Capture the cell that displays the provided text and extract its (X, Y) central coordinate. 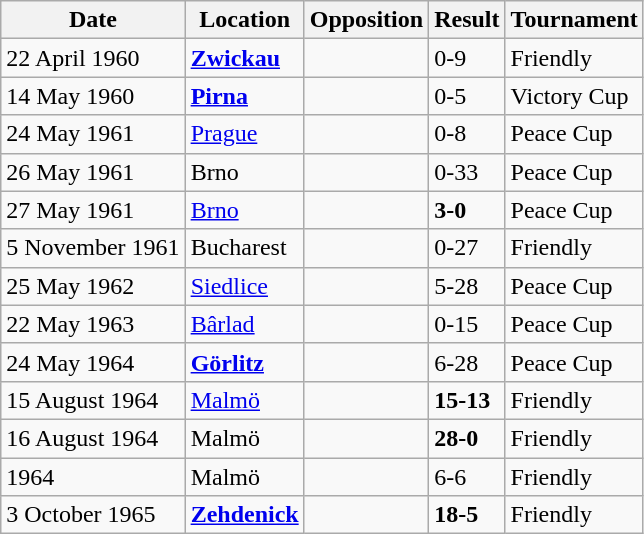
24 May 1964 (93, 362)
6-6 (467, 477)
Siedlice (244, 286)
Prague (244, 134)
5 November 1961 (93, 248)
0-33 (467, 172)
22 May 1963 (93, 324)
Opposition (366, 20)
27 May 1961 (93, 210)
24 May 1961 (93, 134)
Bârlad (244, 324)
28-0 (467, 438)
0-9 (467, 58)
0-15 (467, 324)
Victory Cup (574, 96)
25 May 1962 (93, 286)
5-28 (467, 286)
15 August 1964 (93, 400)
Pirna (244, 96)
0-8 (467, 134)
3-0 (467, 210)
16 August 1964 (93, 438)
15-13 (467, 400)
26 May 1961 (93, 172)
Zehdenick (244, 515)
Görlitz (244, 362)
0-5 (467, 96)
0-27 (467, 248)
14 May 1960 (93, 96)
3 October 1965 (93, 515)
6-28 (467, 362)
22 April 1960 (93, 58)
Bucharest (244, 248)
Date (93, 20)
Result (467, 20)
Location (244, 20)
18-5 (467, 515)
Zwickau (244, 58)
1964 (93, 477)
Tournament (574, 20)
